From the cell containing the given text, extract its center point as [X, Y] coordinate. 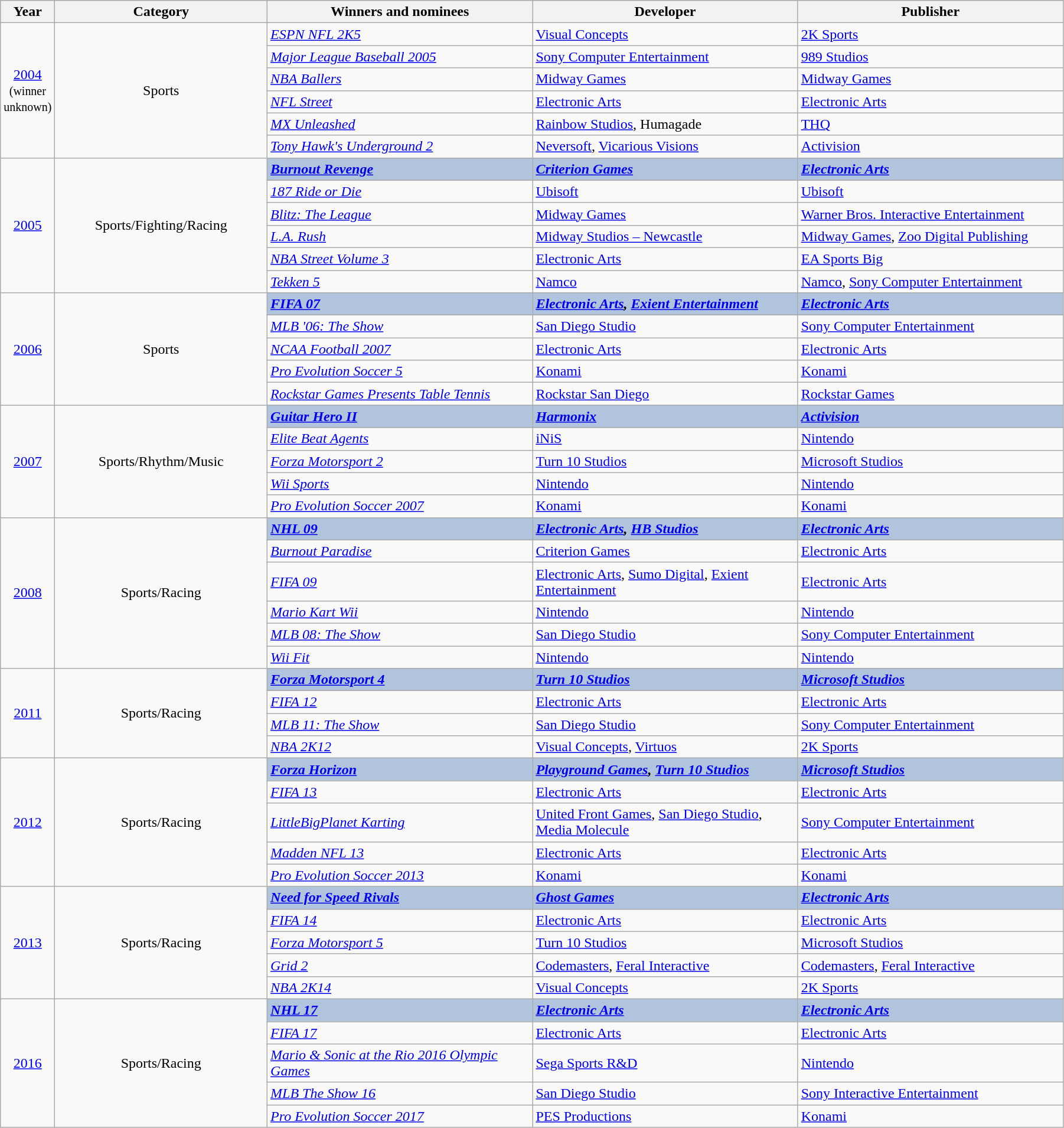
2005 [28, 225]
Burnout Revenge [400, 169]
THQ [931, 124]
2012 [28, 822]
2006 [28, 349]
Harmonix [665, 416]
MLB '06: The Show [400, 327]
Category [161, 12]
Sony Interactive Entertainment [931, 1094]
Wii Sports [400, 484]
Sports/Rhythm/Music [161, 461]
MLB 11: The Show [400, 725]
Forza Motorsport 5 [400, 943]
Rainbow Studios, Humagade [665, 124]
FIFA 07 [400, 304]
Wii Fit [400, 657]
MLB The Show 16 [400, 1094]
NBA Street Volume 3 [400, 259]
Namco [665, 282]
Pro Evolution Soccer 5 [400, 371]
L.A. Rush [400, 236]
Electronic Arts, Exient Entertainment [665, 304]
Madden NFL 13 [400, 853]
Rockstar Games [931, 394]
Warner Bros. Interactive Entertainment [931, 214]
2016 [28, 1063]
2007 [28, 461]
Forza Motorsport 2 [400, 461]
Visual Concepts, Virtuos [665, 747]
Burnout Paradise [400, 551]
Need for Speed Rivals [400, 898]
MLB 08: The Show [400, 634]
Tony Hawk's Underground 2 [400, 146]
Midway Studios – Newcastle [665, 236]
NHL 09 [400, 529]
Electronic Arts, HB Studios [665, 529]
FIFA 09 [400, 581]
Namco, Sony Computer Entertainment [931, 282]
Winners and nominees [400, 12]
Publisher [931, 12]
Forza Horizon [400, 770]
FIFA 17 [400, 1033]
MX Unleashed [400, 124]
iNiS [665, 439]
Playground Games, Turn 10 Studios [665, 770]
Midway Games, Zoo Digital Publishing [931, 236]
Guitar Hero II [400, 416]
Sega Sports R&D [665, 1063]
Pro Evolution Soccer 2017 [400, 1116]
Tekken 5 [400, 282]
FIFA 12 [400, 702]
Electronic Arts, Sumo Digital, Exient Entertainment [665, 581]
NCAA Football 2007 [400, 349]
187 Ride or Die [400, 191]
Developer [665, 12]
Ghost Games [665, 898]
2008 [28, 593]
Sports/Fighting/Racing [161, 225]
Rockstar Games Presents Table Tennis [400, 394]
Year [28, 12]
Pro Evolution Soccer 2013 [400, 875]
2011 [28, 713]
United Front Games, San Diego Studio, Media Molecule [665, 822]
EA Sports Big [931, 259]
NBA 2K14 [400, 987]
Rockstar San Diego [665, 394]
ESPN NFL 2K5 [400, 34]
PES Productions [665, 1116]
NBA 2K12 [400, 747]
Mario & Sonic at the Rio 2016 Olympic Games [400, 1063]
Blitz: The League [400, 214]
Major League Baseball 2005 [400, 57]
NHL 17 [400, 1010]
Grid 2 [400, 965]
Mario Kart Wii [400, 612]
989 Studios [931, 57]
Elite Beat Agents [400, 439]
2004(winner unknown) [28, 90]
2013 [28, 943]
Neversoft, Vicarious Visions [665, 146]
FIFA 14 [400, 920]
NFL Street [400, 102]
Forza Motorsport 4 [400, 680]
FIFA 13 [400, 792]
Pro Evolution Soccer 2007 [400, 506]
NBA Ballers [400, 79]
LittleBigPlanet Karting [400, 822]
